Find where the given text appears and provide that cell's center as (x, y) coordinate. 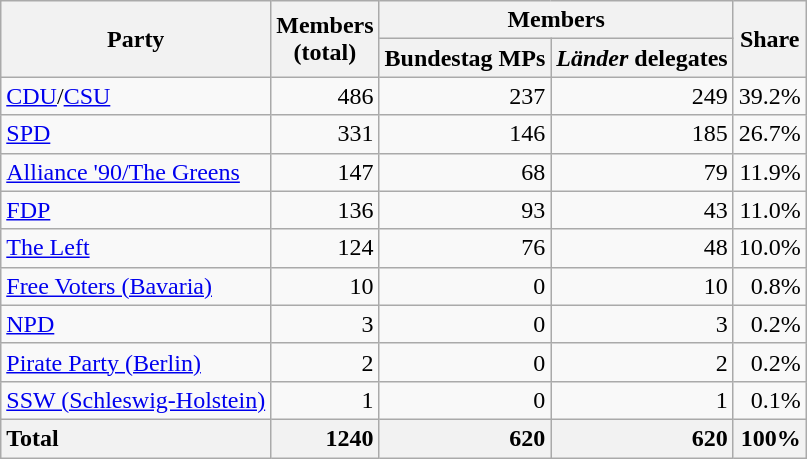
Alliance '90/The Greens (136, 172)
Pirate Party (Berlin) (136, 362)
The Left (136, 248)
Bundestag MPs (465, 58)
147 (325, 172)
Länder delegates (642, 58)
146 (465, 134)
Free Voters (Bavaria) (136, 286)
185 (642, 134)
Members (556, 20)
Total (136, 438)
1240 (325, 438)
331 (325, 134)
SPD (136, 134)
237 (465, 96)
249 (642, 96)
FDP (136, 210)
79 (642, 172)
39.2% (770, 96)
11.0% (770, 210)
43 (642, 210)
CDU/CSU (136, 96)
Share (770, 39)
76 (465, 248)
136 (325, 210)
Members(total) (325, 39)
0.1% (770, 400)
48 (642, 248)
SSW (Schleswig-Holstein) (136, 400)
26.7% (770, 134)
0.8% (770, 286)
10.0% (770, 248)
486 (325, 96)
124 (325, 248)
NPD (136, 324)
11.9% (770, 172)
93 (465, 210)
100% (770, 438)
68 (465, 172)
Party (136, 39)
